Pinpoint the cell where the given text exists, returning its (X, Y) midpoint coordinate. 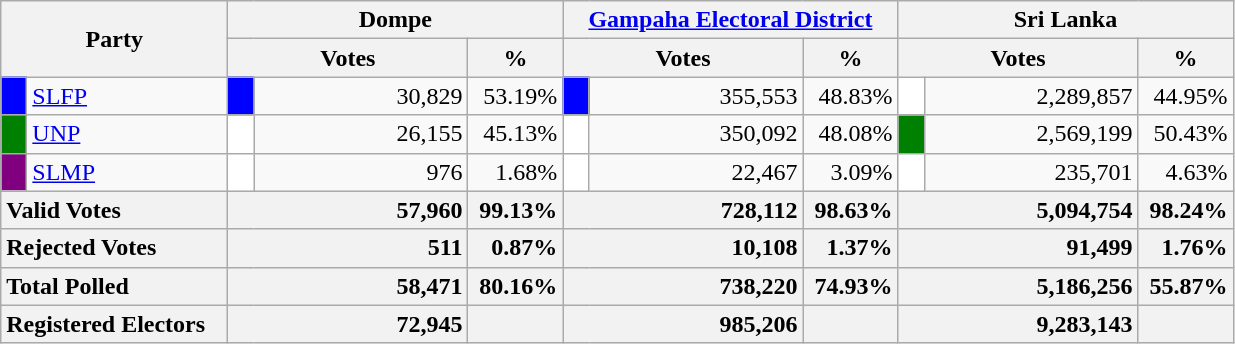
2,569,199 (1031, 134)
55.87% (1186, 286)
50.43% (1186, 134)
985,206 (683, 324)
Registered Electors (114, 324)
511 (348, 248)
Total Polled (114, 286)
SLMP (128, 172)
74.93% (850, 286)
0.87% (516, 248)
48.83% (850, 96)
Rejected Votes (114, 248)
5,094,754 (1018, 210)
2,289,857 (1031, 96)
91,499 (1018, 248)
Gampaha Electoral District (730, 20)
SLFP (128, 96)
53.19% (516, 96)
976 (361, 172)
UNP (128, 134)
44.95% (1186, 96)
350,092 (696, 134)
58,471 (348, 286)
98.63% (850, 210)
26,155 (361, 134)
Sri Lanka (1066, 20)
22,467 (696, 172)
72,945 (348, 324)
98.24% (1186, 210)
80.16% (516, 286)
57,960 (348, 210)
738,220 (683, 286)
1.76% (1186, 248)
Valid Votes (114, 210)
9,283,143 (1018, 324)
1.37% (850, 248)
355,553 (696, 96)
5,186,256 (1018, 286)
235,701 (1031, 172)
99.13% (516, 210)
30,829 (361, 96)
10,108 (683, 248)
1.68% (516, 172)
3.09% (850, 172)
Dompe (396, 20)
48.08% (850, 134)
45.13% (516, 134)
4.63% (1186, 172)
728,112 (683, 210)
Party (114, 39)
